From the cell containing the given text, extract its center point as (X, Y) coordinate. 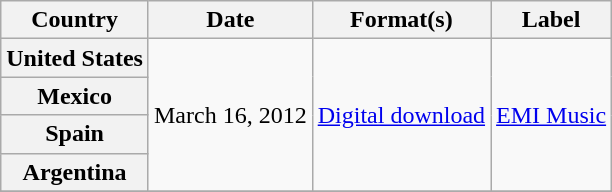
Mexico (75, 96)
Digital download (401, 115)
Label (552, 20)
Argentina (75, 172)
Date (230, 20)
March 16, 2012 (230, 115)
Spain (75, 134)
United States (75, 58)
Country (75, 20)
Format(s) (401, 20)
EMI Music (552, 115)
